For the text-containing cell, return its midpoint in (X, Y) coordinate format. 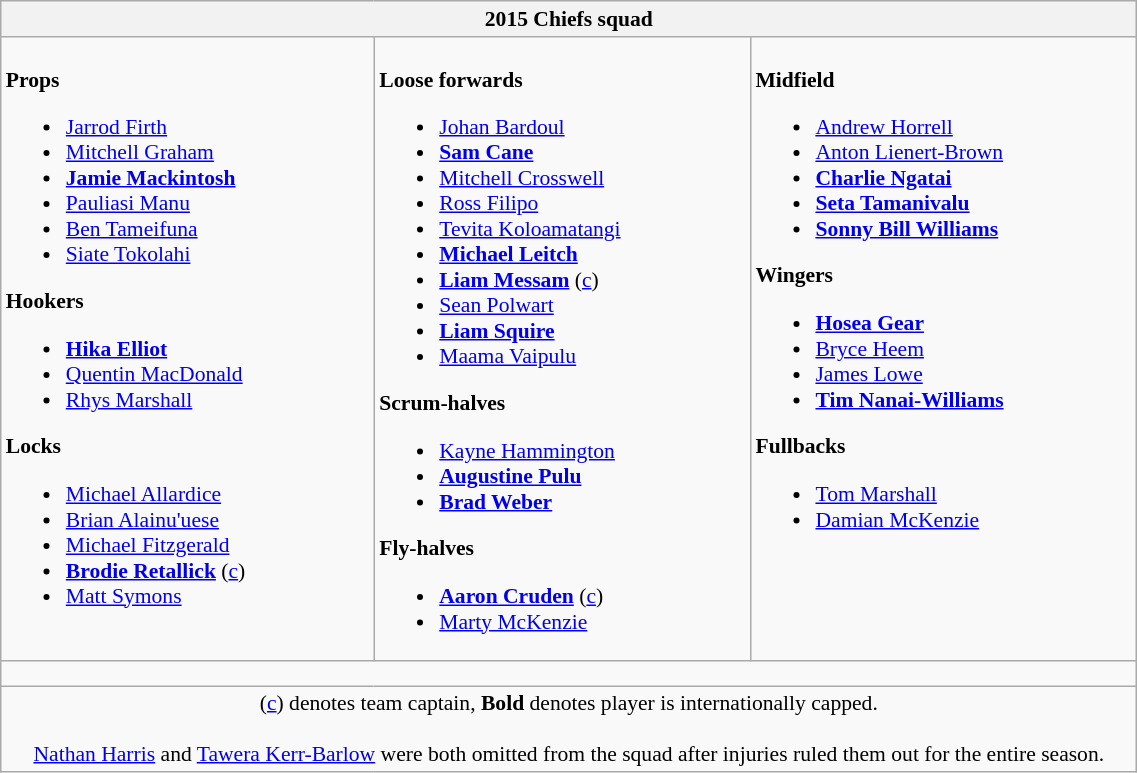
2015 Chiefs squad (569, 19)
